Output the (X, Y) coordinate of the center of the cell containing the given text.  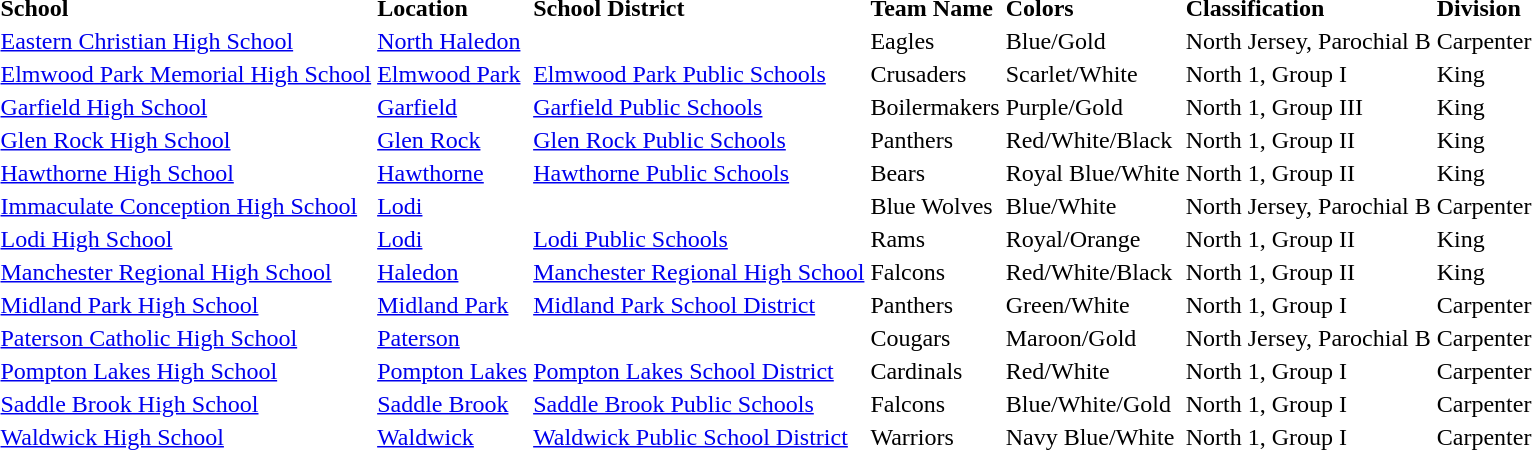
Cougars (935, 338)
Saddle Brook Public Schools (699, 404)
Elmwood Park (452, 74)
Purple/Gold (1092, 107)
Boilermakers (935, 107)
Royal/Orange (1092, 239)
Crusaders (935, 74)
Rams (935, 239)
Green/White (1092, 305)
Paterson (452, 338)
Blue Wolves (935, 206)
Garfield (452, 107)
Elmwood Park Public Schools (699, 74)
Pompton Lakes School District (699, 371)
Blue/White (1092, 206)
North 1, Group III (1308, 107)
Lodi Public Schools (699, 239)
Scarlet/White (1092, 74)
Blue/Gold (1092, 41)
North Haledon (452, 41)
Glen Rock (452, 140)
Eagles (935, 41)
Bears (935, 173)
Pompton Lakes (452, 371)
Cardinals (935, 371)
Hawthorne Public Schools (699, 173)
Red/White (1092, 371)
Royal Blue/White (1092, 173)
Midland Park School District (699, 305)
Maroon/Gold (1092, 338)
Hawthorne (452, 173)
Haledon (452, 272)
Glen Rock Public Schools (699, 140)
Midland Park (452, 305)
Garfield Public Schools (699, 107)
Blue/White/Gold (1092, 404)
Saddle Brook (452, 404)
Manchester Regional High School (699, 272)
